Output the [X, Y] coordinate of the center of the cell containing the given text.  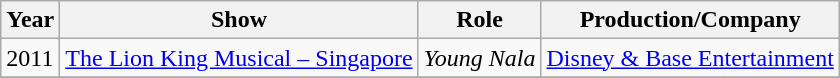
2011 [30, 58]
Young Nala [480, 58]
Role [480, 20]
The Lion King Musical – Singapore [239, 58]
Year [30, 20]
Disney & Base Entertainment [690, 58]
Show [239, 20]
Production/Company [690, 20]
